From the cell containing the given text, extract its center point as (x, y) coordinate. 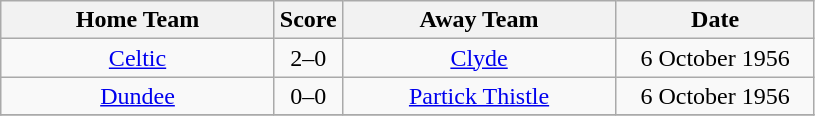
2–0 (308, 58)
Dundee (138, 96)
Partick Thistle (479, 96)
0–0 (308, 96)
Home Team (138, 20)
Away Team (479, 20)
Date (716, 20)
Score (308, 20)
Clyde (479, 58)
Celtic (138, 58)
